From the cell containing the given text, extract its center point as [X, Y] coordinate. 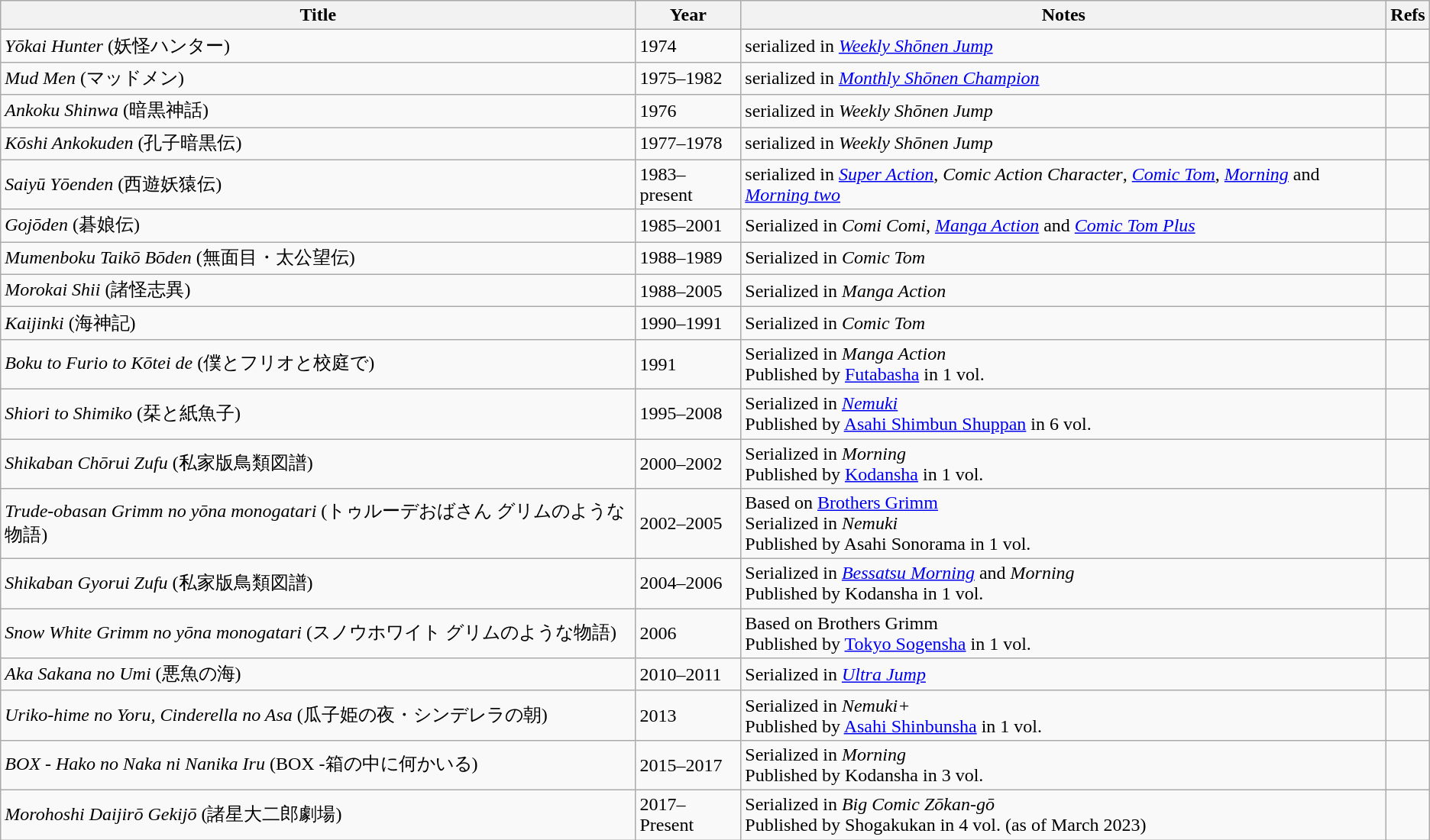
Serialized in MorningPublished by Kodansha in 3 vol. [1063, 765]
Ankoku Shinwa (暗黒神話) [318, 111]
Based on Brothers GrimmPublished by Tokyo Sogensha in 1 vol. [1063, 634]
Serialized in Comi Comi, Manga Action and Comic Tom Plus [1063, 226]
1988–2005 [688, 290]
Shikaban Gyorui Zufu (私家版鳥類図譜) [318, 583]
2017–Present [688, 814]
Serialized in MorningPublished by Kodansha in 1 vol. [1063, 463]
1995–2008 [688, 414]
2013 [688, 715]
Serialized in Big Comic Zōkan-gōPublished by Shogakukan in 4 vol. (as of March 2023) [1063, 814]
Aka Sakana no Umi (悪魚の海) [318, 675]
2000–2002 [688, 463]
Saiyū Yōenden (西遊妖猿伝) [318, 185]
Mud Men (マッドメン) [318, 78]
Serialized in Bessatsu Morning and MorningPublished by Kodansha in 1 vol. [1063, 583]
Snow White Grimm no yōna monogatari (スノウホワイト グリムのような物語) [318, 634]
Title [318, 15]
Notes [1063, 15]
2010–2011 [688, 675]
Kaijinki (海神記) [318, 324]
serialized in Monthly Shōnen Champion [1063, 78]
Serialized in Ultra Jump [1063, 675]
Uriko-hime no Yoru, Cinderella no Asa (瓜子姫の夜・シンデレラの朝) [318, 715]
Shikaban Chōrui Zufu (私家版鳥類図譜) [318, 463]
Mumenboku Taikō Bōden (無面目・太公望伝) [318, 258]
BOX - Hako no Naka ni Nanika Iru (BOX -箱の中に何かいる) [318, 765]
Trude-obasan Grimm no yōna monogatari (トゥルーデおばさん グリムのような物語) [318, 524]
1988–1989 [688, 258]
Kōshi Ankokuden (孔子暗黒伝) [318, 144]
Based on Brothers GrimmSerialized in NemukiPublished by Asahi Sonorama in 1 vol. [1063, 524]
1975–1982 [688, 78]
1990–1991 [688, 324]
Morohoshi Daijirō Gekijō (諸星大二郎劇場) [318, 814]
2006 [688, 634]
2002–2005 [688, 524]
Refs [1408, 15]
1991 [688, 363]
1983–present [688, 185]
Year [688, 15]
Serialized in Manga ActionPublished by Futabasha in 1 vol. [1063, 363]
1974 [688, 46]
1977–1978 [688, 144]
2004–2006 [688, 583]
1976 [688, 111]
1985–2001 [688, 226]
Serialized in Manga Action [1063, 290]
Boku to Furio to Kōtei de (僕とフリオと校庭で) [318, 363]
Serialized in NemukiPublished by Asahi Shimbun Shuppan in 6 vol. [1063, 414]
serialized in Super Action, Comic Action Character, Comic Tom, Morning and Morning two [1063, 185]
Yōkai Hunter (妖怪ハンター) [318, 46]
Shiori to Shimiko (栞と紙魚子) [318, 414]
Morokai Shii (諸怪志異) [318, 290]
Serialized in Nemuki+Published by Asahi Shinbunsha in 1 vol. [1063, 715]
Gojōden (碁娘伝) [318, 226]
2015–2017 [688, 765]
